Identify which cell holds the provided text, then report its (x, y) central coordinate. 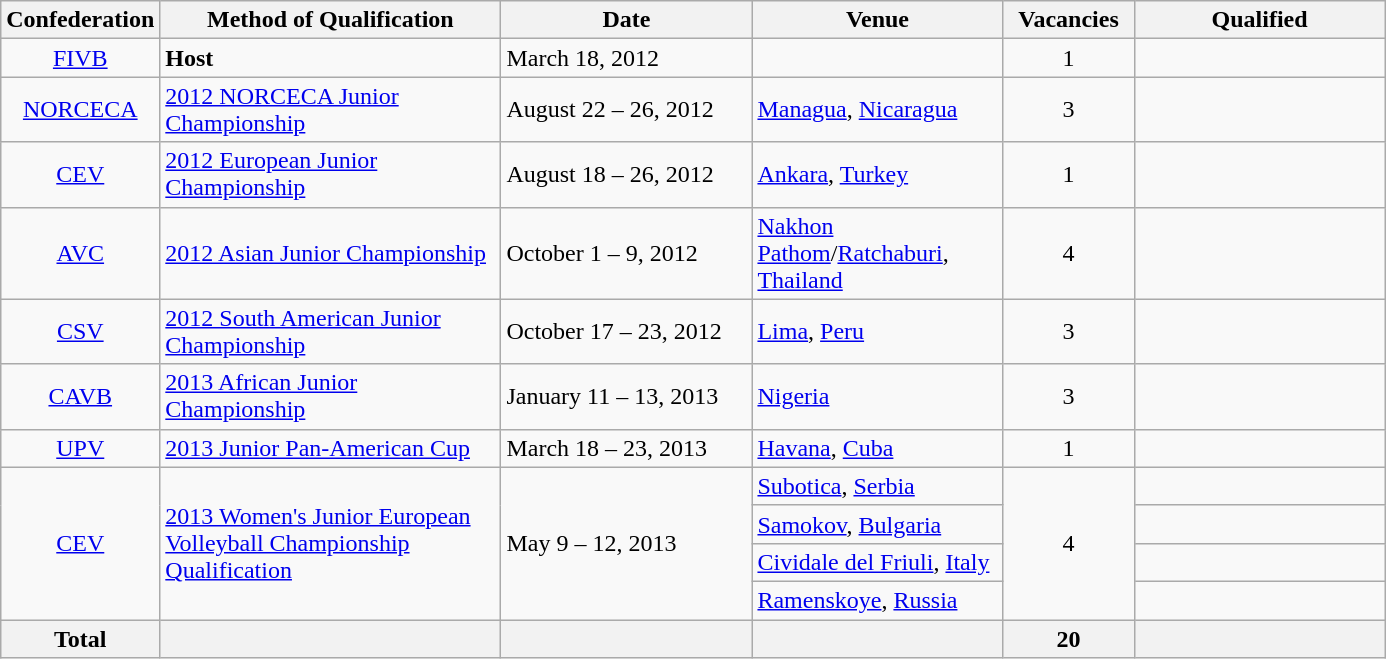
2013 Women's Junior European Volleyball Championship Qualification (330, 543)
October 17 – 23, 2012 (626, 332)
UPV (80, 448)
Cividale del Friuli, Italy (878, 562)
2012 NORCECA Junior Championship (330, 110)
CAVB (80, 396)
2012 European Junior Championship (330, 174)
Date (626, 20)
August 22 – 26, 2012 (626, 110)
Confederation (80, 20)
Managua, Nicaragua (878, 110)
May 9 – 12, 2013 (626, 543)
Venue (878, 20)
20 (1068, 639)
Vacancies (1068, 20)
Total (80, 639)
Host (330, 58)
August 18 – 26, 2012 (626, 174)
FIVB (80, 58)
CSV (80, 332)
Nakhon Pathom/Ratchaburi, Thailand (878, 253)
March 18, 2012 (626, 58)
Lima, Peru (878, 332)
NORCECA (80, 110)
2012 Asian Junior Championship (330, 253)
2013 African Junior Championship (330, 396)
Subotica, Serbia (878, 486)
October 1 – 9, 2012 (626, 253)
Ankara, Turkey (878, 174)
2012 South American Junior Championship (330, 332)
Qualified (1260, 20)
Method of Qualification (330, 20)
January 11 – 13, 2013 (626, 396)
Havana, Cuba (878, 448)
AVC (80, 253)
Ramenskoye, Russia (878, 600)
March 18 – 23, 2013 (626, 448)
2013 Junior Pan-American Cup (330, 448)
Nigeria (878, 396)
Samokov, Bulgaria (878, 524)
